Determine the (x, y) coordinate at the center of the cell enclosing the given text.  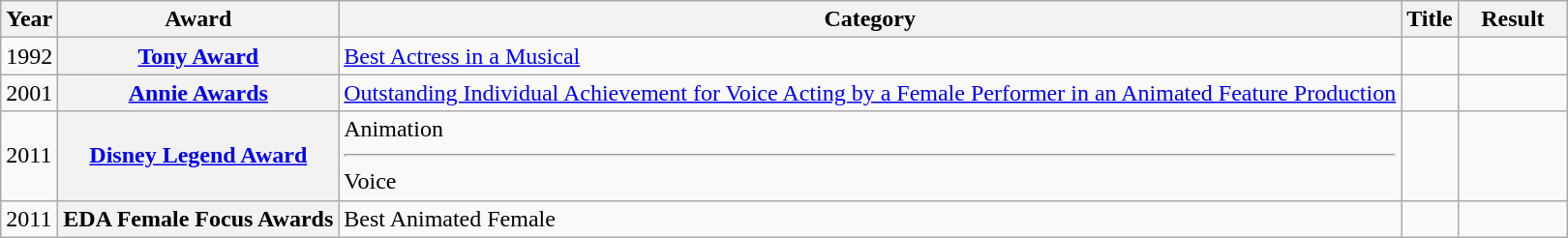
Best Actress in a Musical (870, 56)
AnimationVoice (870, 156)
Best Animated Female (870, 219)
Disney Legend Award (198, 156)
1992 (29, 56)
Outstanding Individual Achievement for Voice Acting by a Female Performer in an Animated Feature Production (870, 93)
Award (198, 19)
Annie Awards (198, 93)
Category (870, 19)
EDA Female Focus Awards (198, 219)
Title (1431, 19)
Tony Award (198, 56)
Result (1512, 19)
Year (29, 19)
2001 (29, 93)
